Identify which cell holds the provided text, then report its (X, Y) central coordinate. 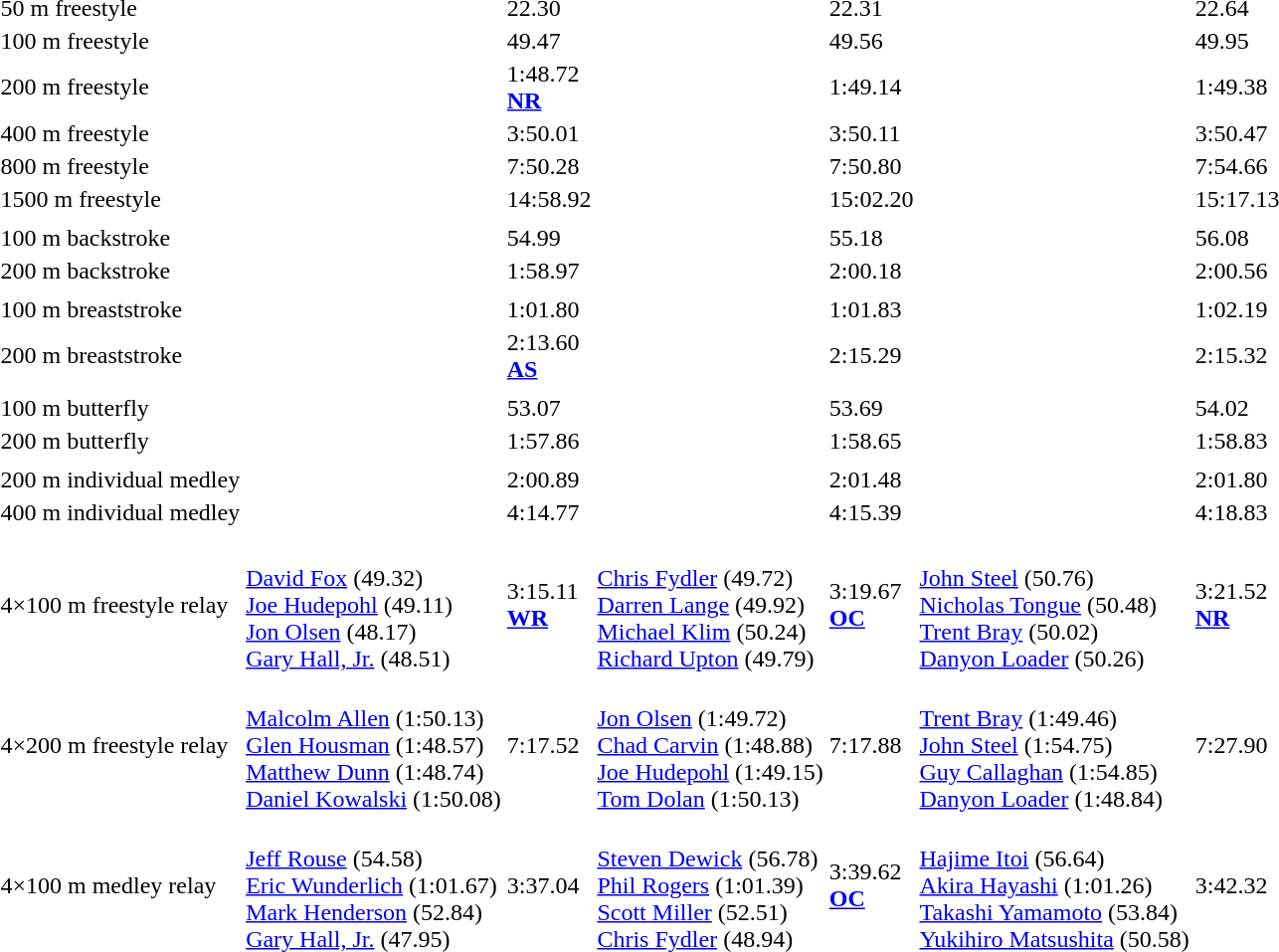
14:58.92 (549, 199)
1:58.65 (871, 441)
Chris Fydler (49.72)Darren Lange (49.92)Michael Klim (50.24)Richard Upton (49.79) (710, 605)
3:19.67OC (871, 605)
2:00.18 (871, 271)
15:02.20 (871, 199)
1:01.80 (549, 309)
1:01.83 (871, 309)
Malcolm Allen (1:50.13)Glen Housman (1:48.57)Matthew Dunn (1:48.74)Daniel Kowalski (1:50.08) (374, 745)
7:17.52 (549, 745)
4:15.39 (871, 512)
2:01.48 (871, 479)
2:13.60AS (549, 356)
John Steel (50.76)Nicholas Tongue (50.48)Trent Bray (50.02)Danyon Loader (50.26) (1054, 605)
1:58.97 (549, 271)
54.99 (549, 238)
55.18 (871, 238)
1:57.86 (549, 441)
53.07 (549, 408)
7:50.80 (871, 166)
3:15.11WR (549, 605)
49.56 (871, 41)
7:50.28 (549, 166)
Trent Bray (1:49.46)John Steel (1:54.75)Guy Callaghan (1:54.85)Danyon Loader (1:48.84) (1054, 745)
7:17.88 (871, 745)
4:14.77 (549, 512)
2:00.89 (549, 479)
3:50.01 (549, 133)
2:15.29 (871, 356)
Jon Olsen (1:49.72)Chad Carvin (1:48.88)Joe Hudepohl (1:49.15)Tom Dolan (1:50.13) (710, 745)
1:49.14 (871, 88)
53.69 (871, 408)
David Fox (49.32)Joe Hudepohl (49.11)Jon Olsen (48.17)Gary Hall, Jr. (48.51) (374, 605)
1:48.72NR (549, 88)
3:50.11 (871, 133)
49.47 (549, 41)
